Provide the (x, y) coordinate of the cell's center where the given text is located.  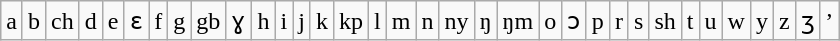
p (598, 21)
ɣ (239, 21)
ŋm (518, 21)
ny (456, 21)
j (302, 21)
’ (830, 21)
u (710, 21)
f (158, 21)
k (322, 21)
g (180, 21)
l (378, 21)
y (762, 21)
r (618, 21)
m (401, 21)
kp (350, 21)
d (90, 21)
ʒ (808, 21)
t (690, 21)
h (264, 21)
sh (665, 21)
i (284, 21)
ŋ (486, 21)
s (638, 21)
n (428, 21)
w (736, 21)
z (785, 21)
ɛ (136, 21)
e (113, 21)
o (550, 21)
ɔ (574, 21)
a (12, 21)
ch (63, 21)
b (34, 21)
gb (208, 21)
